For the text-containing cell, return its midpoint in (X, Y) coordinate format. 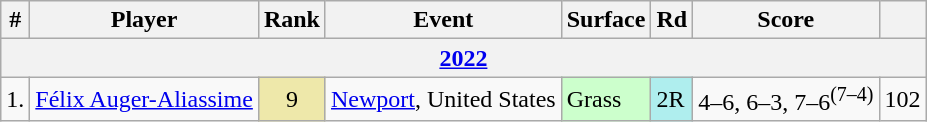
Grass (606, 100)
Score (786, 20)
102 (902, 100)
Newport, United States (443, 100)
Félix Auger-Aliassime (144, 100)
Rd (672, 20)
9 (292, 100)
2R (672, 100)
1. (16, 100)
Surface (606, 20)
# (16, 20)
2022 (464, 58)
Rank (292, 20)
Event (443, 20)
Player (144, 20)
4–6, 6–3, 7–6(7–4) (786, 100)
